Extract the (x, y) coordinate from the center of the cell holding the provided text.  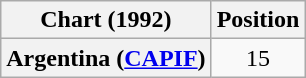
Argentina (CAPIF) (106, 58)
15 (258, 58)
Chart (1992) (106, 20)
Position (258, 20)
